For the text-containing cell, return its midpoint in (x, y) coordinate format. 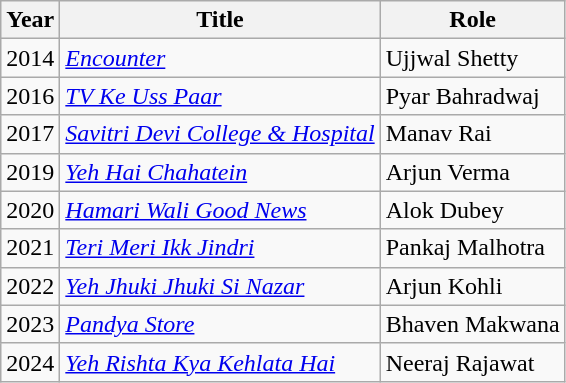
Encounter (220, 58)
Yeh Rishta Kya Kehlata Hai (220, 362)
Ujjwal Shetty (472, 58)
Arjun Verma (472, 172)
2024 (30, 362)
Pankaj Malhotra (472, 248)
Alok Dubey (472, 210)
2017 (30, 134)
Year (30, 20)
2022 (30, 286)
Neeraj Rajawat (472, 362)
Savitri Devi College & Hospital (220, 134)
2016 (30, 96)
Bhaven Makwana (472, 324)
Manav Rai (472, 134)
Pandya Store (220, 324)
Title (220, 20)
2019 (30, 172)
Pyar Bahradwaj (472, 96)
2014 (30, 58)
Arjun Kohli (472, 286)
Hamari Wali Good News (220, 210)
TV Ke Uss Paar (220, 96)
Yeh Jhuki Jhuki Si Nazar (220, 286)
2023 (30, 324)
2021 (30, 248)
Teri Meri Ikk Jindri (220, 248)
Yeh Hai Chahatein (220, 172)
2020 (30, 210)
Role (472, 20)
